Output the [X, Y] coordinate of the center of the cell containing the given text.  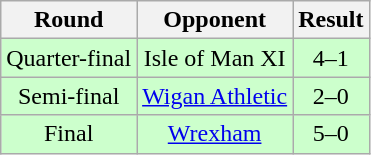
2–0 [331, 96]
Quarter-final [69, 58]
Wrexham [215, 134]
Result [331, 20]
4–1 [331, 58]
Final [69, 134]
Wigan Athletic [215, 96]
Opponent [215, 20]
5–0 [331, 134]
Semi-final [69, 96]
Round [69, 20]
Isle of Man XI [215, 58]
